Determine the [x, y] coordinate at the center of the cell enclosing the given text.  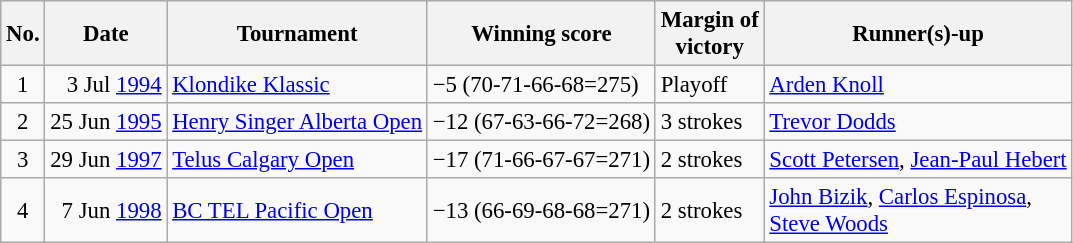
2 [23, 122]
Klondike Klassic [298, 85]
Scott Petersen, Jean-Paul Hebert [918, 160]
Telus Calgary Open [298, 160]
Arden Knoll [918, 85]
Tournament [298, 34]
Playoff [710, 85]
−12 (67-63-66-72=268) [541, 122]
1 [23, 85]
−17 (71-66-67-67=271) [541, 160]
3 Jul 1994 [106, 85]
25 Jun 1995 [106, 122]
29 Jun 1997 [106, 160]
BC TEL Pacific Open [298, 210]
4 [23, 210]
Margin ofvictory [710, 34]
−5 (70-71-66-68=275) [541, 85]
3 [23, 160]
3 strokes [710, 122]
−13 (66-69-68-68=271) [541, 210]
Winning score [541, 34]
Trevor Dodds [918, 122]
No. [23, 34]
7 Jun 1998 [106, 210]
Runner(s)-up [918, 34]
John Bizik, Carlos Espinosa, Steve Woods [918, 210]
Henry Singer Alberta Open [298, 122]
Date [106, 34]
